Return [X, Y] of the center of cell containing provided text 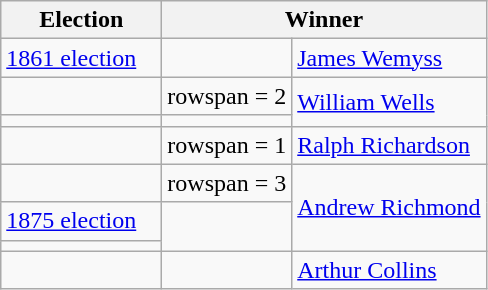
Ralph Richardson [389, 145]
rowspan = 1 [227, 145]
1861 election [82, 58]
William Wells [389, 102]
rowspan = 2 [227, 96]
Arthur Collins [389, 270]
James Wemyss [389, 58]
Andrew Richmond [389, 208]
rowspan = 3 [227, 183]
Winner [324, 20]
1875 election [82, 221]
Election [82, 20]
